Scan for the cell matching the given text and deliver its [x, y] coordinate at center. 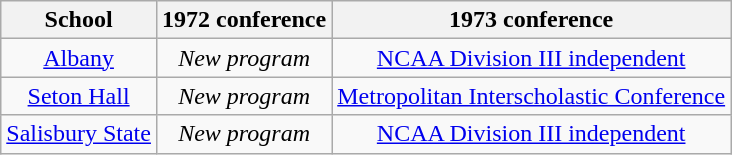
Albany [79, 58]
1972 conference [244, 20]
Seton Hall [79, 96]
Salisbury State [79, 134]
School [79, 20]
Metropolitan Interscholastic Conference [532, 96]
1973 conference [532, 20]
